Identify which cell holds the provided text, then report its (x, y) central coordinate. 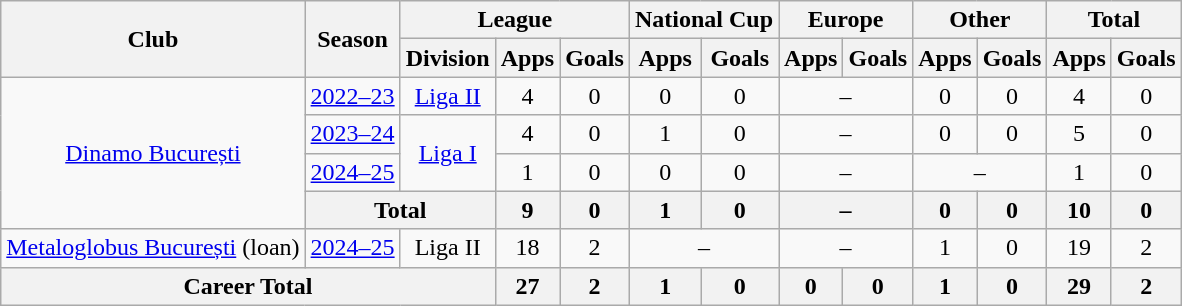
5 (1079, 134)
9 (527, 210)
2023–24 (352, 134)
19 (1079, 248)
National Cup (704, 20)
Division (448, 58)
Liga I (448, 153)
Season (352, 39)
Other (980, 20)
Dinamo București (153, 153)
29 (1079, 286)
Europe (846, 20)
Metaloglobus București (loan) (153, 248)
League (514, 20)
18 (527, 248)
Career Total (248, 286)
27 (527, 286)
Club (153, 39)
10 (1079, 210)
2022–23 (352, 96)
